Detect which cell encompasses the target text, then output its (X, Y) center coordinate. 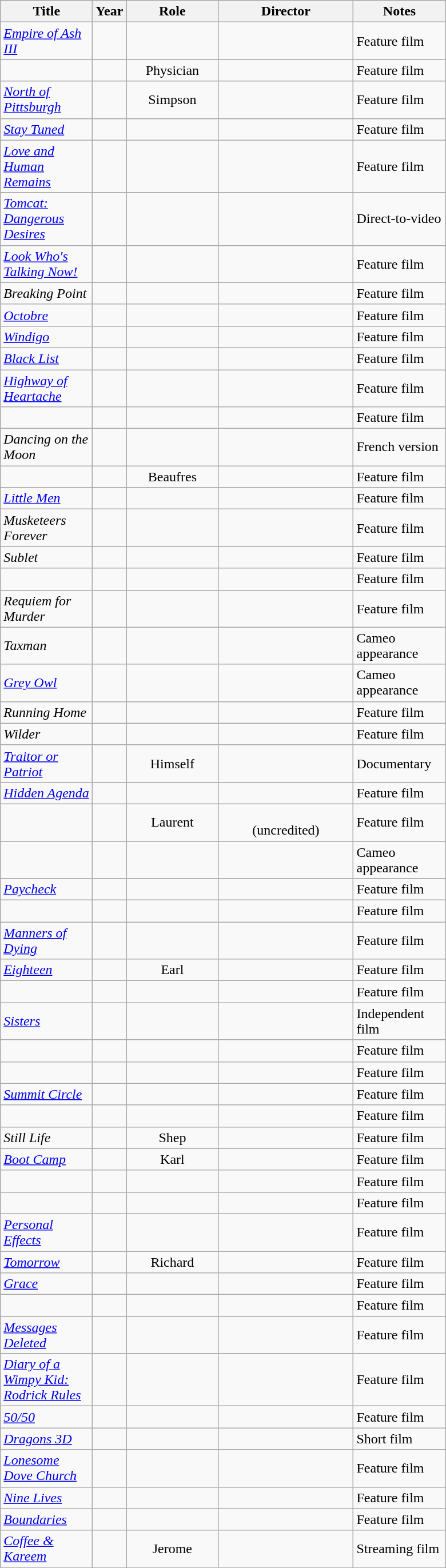
Himself (173, 764)
Eighteen (47, 970)
Direct-to-video (399, 219)
Documentary (399, 764)
Look Who's Talking Now! (47, 264)
Sublet (47, 557)
Beaufres (173, 477)
Shep (173, 1138)
Paycheck (47, 889)
Manners of Dying (47, 941)
(uncredited) (286, 822)
Jerome (173, 1549)
Breaking Point (47, 293)
Streaming film (399, 1549)
Messages Deleted (47, 1335)
Musketeers Forever (47, 528)
Independent film (399, 1021)
50/50 (47, 1417)
Year (110, 11)
Role (173, 11)
Tomcat: Dangerous Desires (47, 219)
Diary of a Wimpy Kid: Rodrick Rules (47, 1380)
Black List (47, 358)
Notes (399, 11)
Grey Owl (47, 683)
Short film (399, 1439)
Still Life (47, 1138)
Lonesome Dove Church (47, 1468)
Stay Tuned (47, 129)
Tomorrow (47, 1262)
Laurent (173, 822)
Octobre (47, 315)
Sisters (47, 1021)
Little Men (47, 498)
Simpson (173, 99)
Nine Lives (47, 1498)
Love and Human Remains (47, 166)
Earl (173, 970)
Requiem for Murder (47, 608)
Hidden Agenda (47, 793)
Grace (47, 1284)
Boundaries (47, 1519)
Richard (173, 1262)
Taxman (47, 646)
Physician (173, 70)
Windigo (47, 337)
Wilder (47, 734)
Karl (173, 1159)
Highway of Heartache (47, 388)
Title (47, 11)
Traitor or Patriot (47, 764)
Empire of Ash III (47, 41)
North of Pittsburgh (47, 99)
Running Home (47, 712)
French version (399, 447)
Dragons 3D (47, 1439)
Personal Effects (47, 1232)
Director (286, 11)
Summit Circle (47, 1094)
Dancing on the Moon (47, 447)
Boot Camp (47, 1159)
Coffee & Kareem (47, 1549)
